Capture the cell that displays the provided text and extract its (x, y) central coordinate. 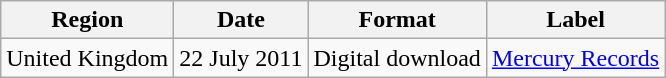
Digital download (397, 58)
United Kingdom (88, 58)
Format (397, 20)
Date (241, 20)
22 July 2011 (241, 58)
Mercury Records (575, 58)
Region (88, 20)
Label (575, 20)
